Determine the [x, y] coordinate at the center of the cell enclosing the given text.  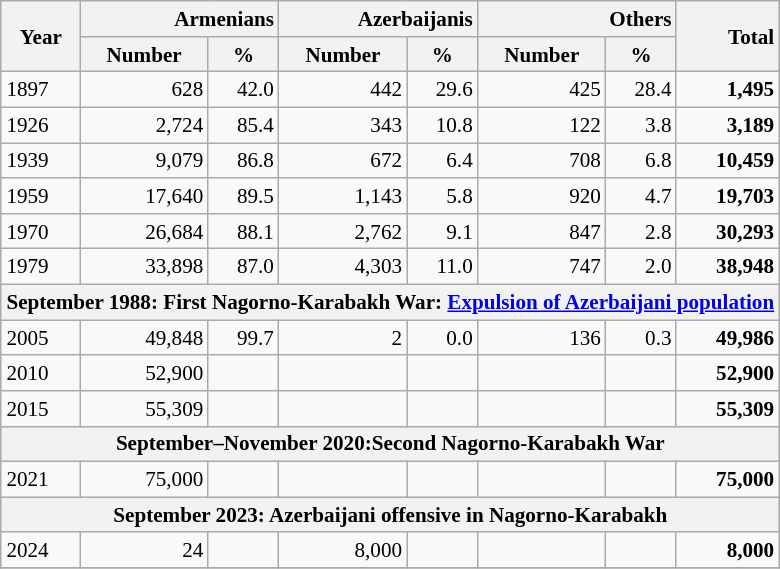
672 [343, 160]
122 [542, 124]
847 [542, 230]
2015 [40, 408]
1926 [40, 124]
85.4 [244, 124]
Armenians [180, 18]
1,495 [728, 90]
2024 [40, 550]
0.3 [642, 338]
2.8 [642, 230]
4.7 [642, 196]
2.0 [642, 266]
708 [542, 160]
10,459 [728, 160]
88.1 [244, 230]
1,143 [343, 196]
11.0 [442, 266]
Year [40, 36]
99.7 [244, 338]
6.8 [642, 160]
49,986 [728, 338]
343 [343, 124]
2010 [40, 372]
136 [542, 338]
628 [144, 90]
1979 [40, 266]
September 2023: Azerbaijani offensive in Nagorno-Karabakh [390, 514]
30,293 [728, 230]
19,703 [728, 196]
86.8 [244, 160]
2021 [40, 480]
89.5 [244, 196]
September–November 2020:Second Nagorno-Karabakh War [390, 444]
1970 [40, 230]
28.4 [642, 90]
9.1 [442, 230]
5.8 [442, 196]
Azerbaijanis [378, 18]
87.0 [244, 266]
1939 [40, 160]
9,079 [144, 160]
0.0 [442, 338]
38,948 [728, 266]
1897 [40, 90]
3.8 [642, 124]
2005 [40, 338]
2 [343, 338]
4,303 [343, 266]
26,684 [144, 230]
September 1988: First Nagorno-Karabakh War: Expulsion of Azerbaijani population [390, 302]
2,762 [343, 230]
49,848 [144, 338]
Total [728, 36]
24 [144, 550]
17,640 [144, 196]
1959 [40, 196]
747 [542, 266]
2,724 [144, 124]
6.4 [442, 160]
42.0 [244, 90]
920 [542, 196]
425 [542, 90]
Others [578, 18]
3,189 [728, 124]
33,898 [144, 266]
10.8 [442, 124]
442 [343, 90]
29.6 [442, 90]
